Output the [X, Y] coordinate of the center of the cell containing the given text.  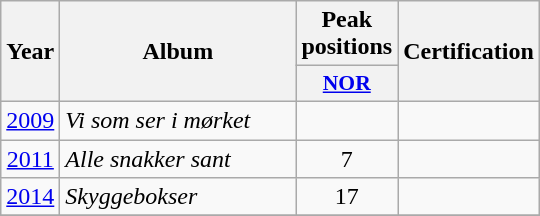
17 [347, 197]
Alle snakker sant [178, 159]
7 [347, 159]
Certification [469, 52]
Year [30, 52]
Peak positions [347, 34]
Album [178, 52]
2011 [30, 159]
Vi som ser i mørket [178, 120]
2009 [30, 120]
2014 [30, 197]
Skyggebokser [178, 197]
NOR [347, 84]
